Scan for the cell matching the given text and deliver its (x, y) coordinate at center. 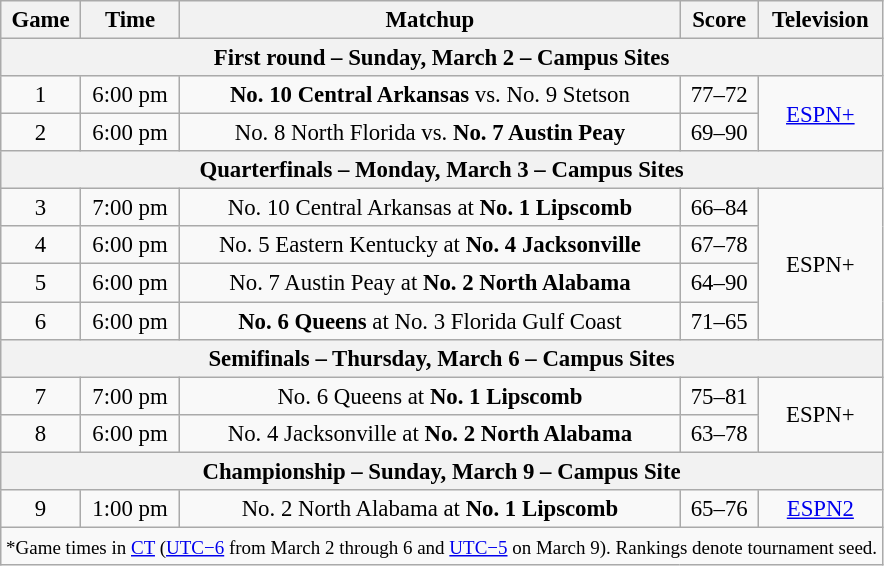
No. 6 Queens at No. 3 Florida Gulf Coast (430, 321)
Time (130, 20)
66–84 (719, 208)
Game (41, 20)
*Game times in CT (UTC−6 from March 2 through 6 and UTC−5 on March 9). Rankings denote tournament seed. (442, 546)
5 (41, 283)
8 (41, 433)
Semifinals – Thursday, March 6 – Campus Sites (442, 358)
71–65 (719, 321)
No. 10 Central Arkansas vs. No. 9 Stetson (430, 95)
1 (41, 95)
6 (41, 321)
Matchup (430, 20)
Score (719, 20)
No. 7 Austin Peay at No. 2 North Alabama (430, 283)
9 (41, 509)
65–76 (719, 509)
4 (41, 245)
No. 5 Eastern Kentucky at No. 4 Jacksonville (430, 245)
Quarterfinals – Monday, March 3 – Campus Sites (442, 170)
Championship – Sunday, March 9 – Campus Site (442, 471)
First round – Sunday, March 2 – Campus Sites (442, 58)
No. 4 Jacksonville at No. 2 North Alabama (430, 433)
2 (41, 133)
63–78 (719, 433)
No. 8 North Florida vs. No. 7 Austin Peay (430, 133)
ESPN2 (820, 509)
1:00 pm (130, 509)
75–81 (719, 396)
69–90 (719, 133)
67–78 (719, 245)
Television (820, 20)
64–90 (719, 283)
7 (41, 396)
No. 10 Central Arkansas at No. 1 Lipscomb (430, 208)
No. 6 Queens at No. 1 Lipscomb (430, 396)
77–72 (719, 95)
3 (41, 208)
No. 2 North Alabama at No. 1 Lipscomb (430, 509)
